Capture the cell that displays the provided text and extract its [x, y] central coordinate. 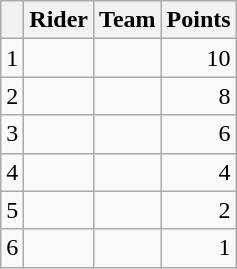
Team [128, 20]
8 [198, 96]
10 [198, 58]
Rider [59, 20]
Points [198, 20]
3 [12, 134]
5 [12, 210]
